Return the (X, Y) coordinate for the center point of the cell that contains the specified text.  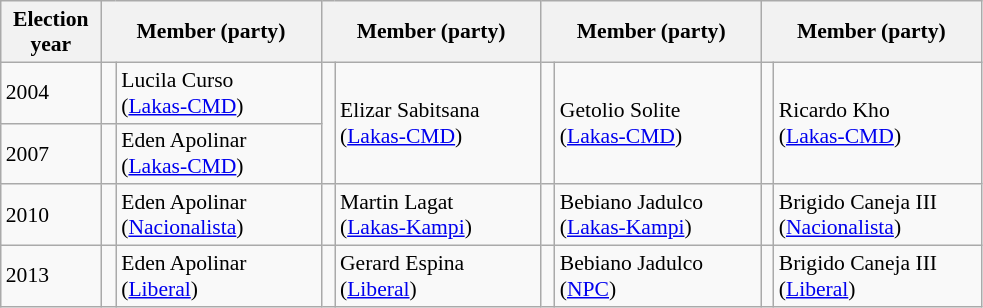
Electionyear (51, 32)
Ricardo Kho(Lakas-CMD) (878, 123)
Getolio Solite(Lakas-CMD) (658, 123)
Brigido Caneja III(Nacionalista) (878, 216)
Martin Lagat(Lakas-Kampi) (438, 216)
Eden Apolinar(Liberal) (218, 276)
Lucila Curso(Lakas-CMD) (218, 92)
Eden Apolinar(Nacionalista) (218, 216)
2007 (51, 154)
Bebiano Jadulco(NPC) (658, 276)
2013 (51, 276)
2004 (51, 92)
Brigido Caneja III(Liberal) (878, 276)
Bebiano Jadulco(Lakas-Kampi) (658, 216)
Eden Apolinar(Lakas-CMD) (218, 154)
Elizar Sabitsana(Lakas-CMD) (438, 123)
2010 (51, 216)
Gerard Espina(Liberal) (438, 276)
